Return the (x, y) coordinate for the center point of the cell that contains the specified text.  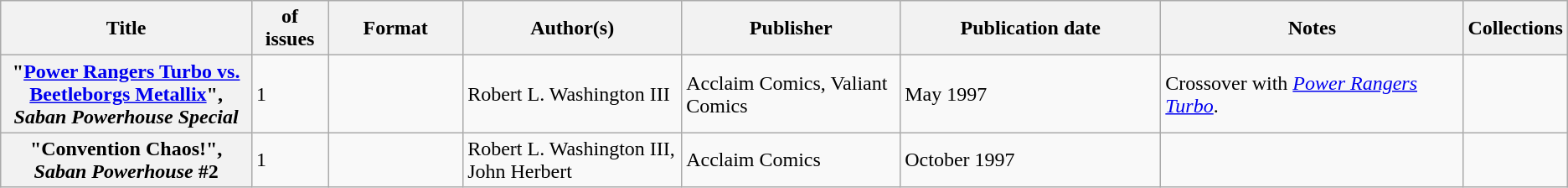
Title (126, 29)
Author(s) (573, 29)
"Power Rangers Turbo vs. Beetleborgs Metallix", Saban Powerhouse Special (126, 94)
of issues (290, 29)
Publication date (1030, 29)
Acclaim Comics, Valiant Comics (791, 94)
May 1997 (1030, 94)
"Convention Chaos!", Saban Powerhouse #2 (126, 159)
Acclaim Comics (791, 159)
Robert L. Washington III, John Herbert (573, 159)
Format (395, 29)
Notes (1312, 29)
Collections (1515, 29)
October 1997 (1030, 159)
Robert L. Washington III (573, 94)
Crossover with Power Rangers Turbo. (1312, 94)
Publisher (791, 29)
